Pinpoint the cell where the given text exists, returning its (x, y) midpoint coordinate. 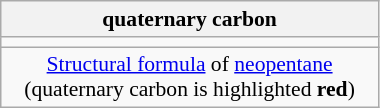
Structural formula of neopentane (quaternary carbon is highlighted red) (190, 78)
quaternary carbon (190, 19)
